Search for the cell housing the specified text and yield its (x, y) center coordinate. 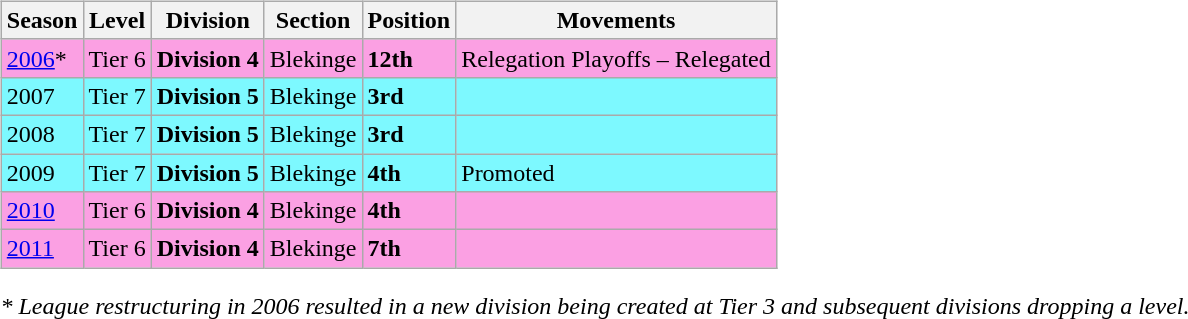
2009 (42, 173)
12th (409, 58)
2011 (42, 249)
2006* (42, 58)
2007 (42, 96)
2008 (42, 134)
Section (313, 20)
Promoted (616, 173)
Level (117, 20)
Relegation Playoffs – Relegated (616, 58)
2010 (42, 211)
7th (409, 249)
Position (409, 20)
Division (208, 20)
Movements (616, 20)
Season (42, 20)
